For the text-containing cell, return its midpoint in (X, Y) coordinate format. 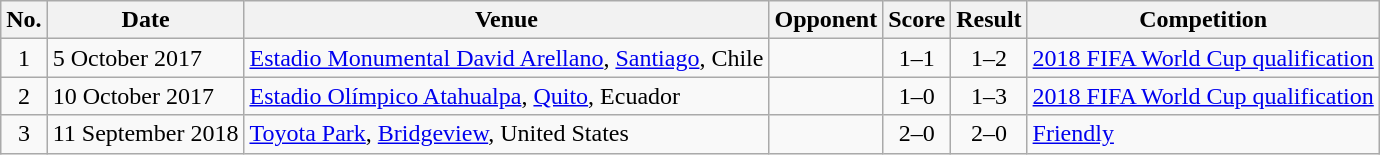
Estadio Olímpico Atahualpa, Quito, Ecuador (506, 96)
Venue (506, 20)
3 (24, 134)
1 (24, 58)
Estadio Monumental David Arellano, Santiago, Chile (506, 58)
5 October 2017 (146, 58)
1–1 (917, 58)
1–3 (989, 96)
Opponent (826, 20)
Date (146, 20)
1–0 (917, 96)
1–2 (989, 58)
Result (989, 20)
No. (24, 20)
10 October 2017 (146, 96)
Toyota Park, Bridgeview, United States (506, 134)
11 September 2018 (146, 134)
Competition (1203, 20)
Score (917, 20)
2 (24, 96)
Friendly (1203, 134)
